Detect which cell encompasses the target text, then output its [x, y] center coordinate. 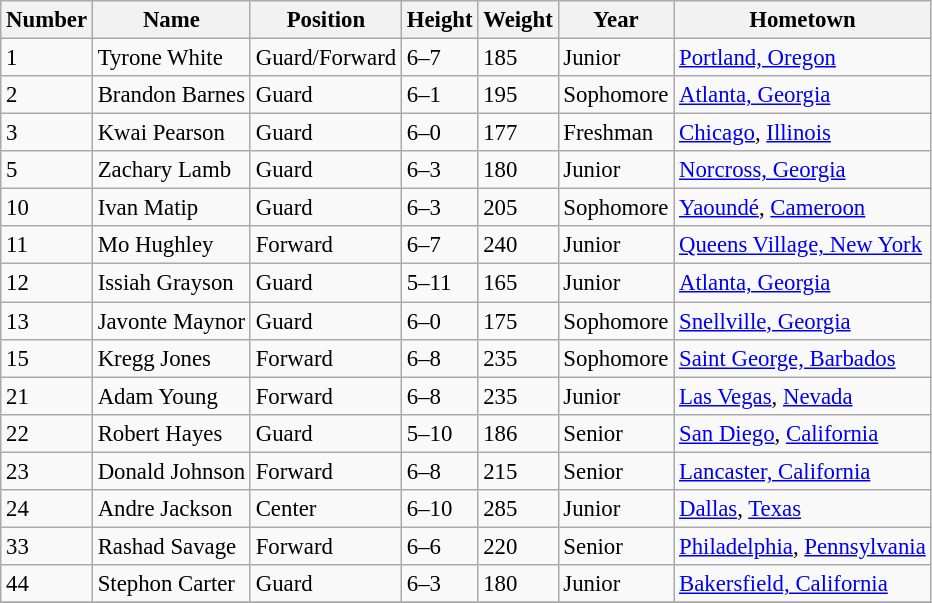
Brandon Barnes [171, 95]
177 [518, 133]
12 [47, 283]
11 [47, 245]
3 [47, 133]
San Diego, California [802, 433]
Adam Young [171, 396]
15 [47, 358]
Chicago, Illinois [802, 133]
10 [47, 208]
240 [518, 245]
165 [518, 283]
220 [518, 546]
13 [47, 321]
Stephon Carter [171, 584]
5 [47, 170]
Philadelphia, Pennsylvania [802, 546]
Robert Hayes [171, 433]
Snellville, Georgia [802, 321]
Weight [518, 20]
Name [171, 20]
21 [47, 396]
Guard/Forward [326, 58]
44 [47, 584]
5–10 [439, 433]
Tyrone White [171, 58]
6–1 [439, 95]
Freshman [616, 133]
Height [439, 20]
Javonte Maynor [171, 321]
Ivan Matip [171, 208]
Saint George, Barbados [802, 358]
Kwai Pearson [171, 133]
215 [518, 471]
2 [47, 95]
Rashad Savage [171, 546]
33 [47, 546]
6–6 [439, 546]
186 [518, 433]
Center [326, 509]
Bakersfield, California [802, 584]
6–10 [439, 509]
Queens Village, New York [802, 245]
5–11 [439, 283]
205 [518, 208]
Position [326, 20]
Number [47, 20]
Lancaster, California [802, 471]
195 [518, 95]
Andre Jackson [171, 509]
Mo Hughley [171, 245]
Portland, Oregon [802, 58]
23 [47, 471]
Dallas, Texas [802, 509]
Donald Johnson [171, 471]
24 [47, 509]
Issiah Grayson [171, 283]
Yaoundé, Cameroon [802, 208]
22 [47, 433]
Kregg Jones [171, 358]
285 [518, 509]
185 [518, 58]
1 [47, 58]
Norcross, Georgia [802, 170]
Hometown [802, 20]
Zachary Lamb [171, 170]
Las Vegas, Nevada [802, 396]
Year [616, 20]
175 [518, 321]
